Return the (X, Y) coordinate for the center point of the cell that contains the specified text.  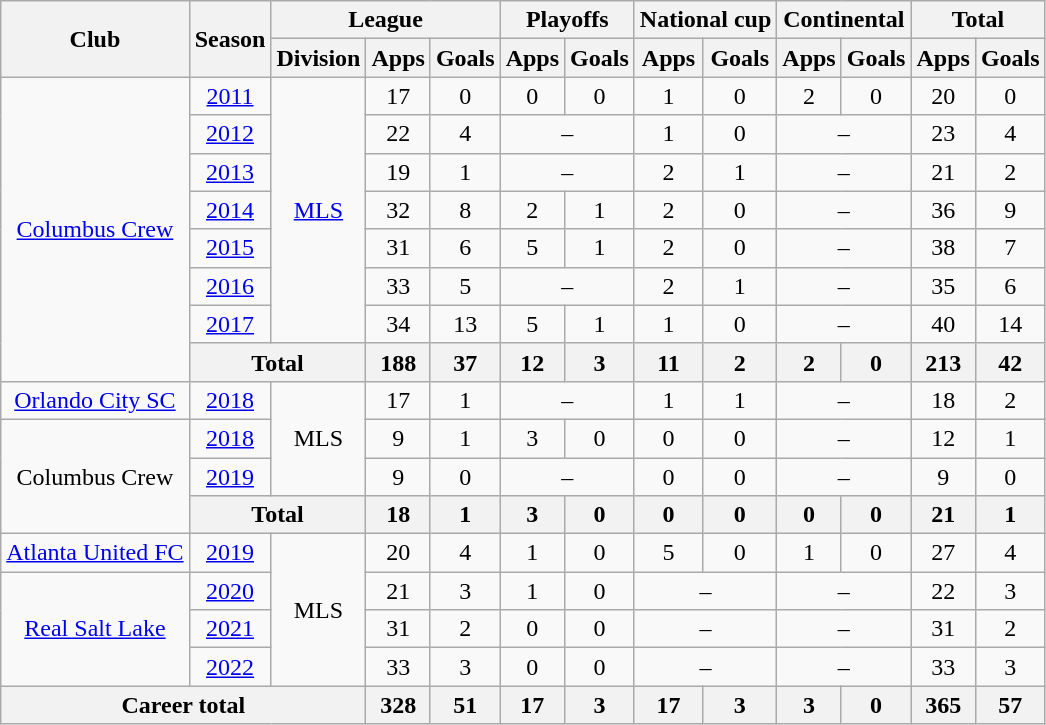
Career total (184, 705)
2011 (230, 96)
Playoffs (567, 20)
National cup (705, 20)
2016 (230, 286)
2020 (230, 591)
57 (1010, 705)
188 (398, 362)
19 (398, 172)
Division (318, 58)
34 (398, 324)
2012 (230, 134)
League (386, 20)
38 (943, 248)
Season (230, 39)
42 (1010, 362)
2021 (230, 629)
7 (1010, 248)
11 (668, 362)
8 (465, 210)
40 (943, 324)
35 (943, 286)
2015 (230, 248)
51 (465, 705)
2022 (230, 667)
36 (943, 210)
213 (943, 362)
Atlanta United FC (95, 553)
23 (943, 134)
Orlando City SC (95, 400)
Club (95, 39)
32 (398, 210)
37 (465, 362)
2014 (230, 210)
2017 (230, 324)
Continental (844, 20)
365 (943, 705)
27 (943, 553)
328 (398, 705)
13 (465, 324)
Real Salt Lake (95, 629)
2013 (230, 172)
14 (1010, 324)
